Detect which cell encompasses the target text, then output its (x, y) center coordinate. 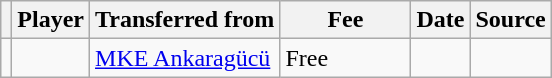
Transferred from (185, 20)
MKE Ankaragücü (185, 58)
Source (510, 20)
Fee (346, 20)
Player (51, 20)
Free (346, 58)
Date (440, 20)
